Scan for the cell matching the given text and deliver its [x, y] coordinate at center. 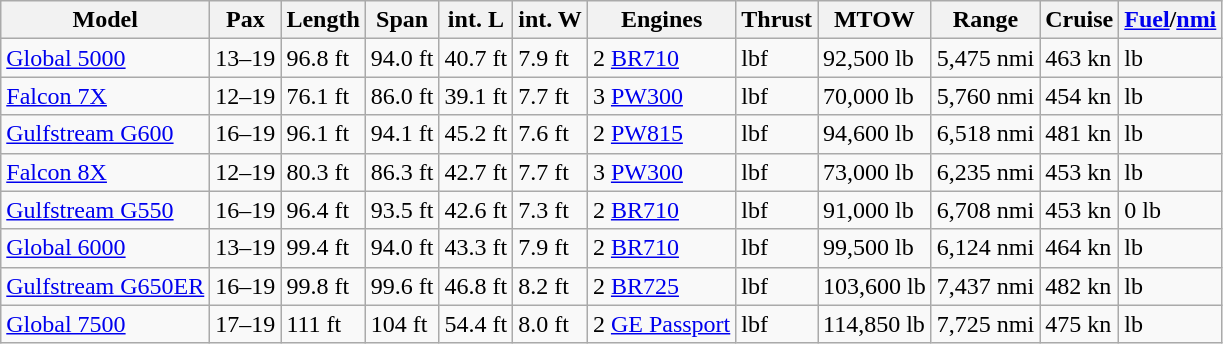
Falcon 7X [106, 96]
43.3 ft [476, 248]
Gulfstream G650ER [106, 286]
2 PW815 [661, 134]
0 lb [1170, 210]
91,000 lb [875, 210]
MTOW [875, 20]
111 ft [323, 324]
Range [985, 20]
464 kn [1080, 248]
96.1 ft [323, 134]
Model [106, 20]
94,600 lb [875, 134]
Thrust [777, 20]
Gulfstream G550 [106, 210]
86.0 ft [402, 96]
454 kn [1080, 96]
Falcon 8X [106, 172]
92,500 lb [875, 58]
6,518 nmi [985, 134]
7,725 nmi [985, 324]
42.7 ft [476, 172]
99.4 ft [323, 248]
86.3 ft [402, 172]
463 kn [1080, 58]
73,000 lb [875, 172]
Pax [246, 20]
94.1 ft [402, 134]
int. W [550, 20]
7.3 ft [550, 210]
Span [402, 20]
Fuel/nmi [1170, 20]
2 BR725 [661, 286]
42.6 ft [476, 210]
Engines [661, 20]
Length [323, 20]
76.1 ft [323, 96]
6,708 nmi [985, 210]
103,600 lb [875, 286]
Gulfstream G600 [106, 134]
99.8 ft [323, 286]
93.5 ft [402, 210]
Global 7500 [106, 324]
6,235 nmi [985, 172]
481 kn [1080, 134]
80.3 ft [323, 172]
104 ft [402, 324]
475 kn [1080, 324]
Global 6000 [106, 248]
8.2 ft [550, 286]
70,000 lb [875, 96]
99.6 ft [402, 286]
482 kn [1080, 286]
2 GE Passport [661, 324]
96.8 ft [323, 58]
6,124 nmi [985, 248]
5,760 nmi [985, 96]
99,500 lb [875, 248]
45.2 ft [476, 134]
54.4 ft [476, 324]
39.1 ft [476, 96]
17–19 [246, 324]
96.4 ft [323, 210]
40.7 ft [476, 58]
114,850 lb [875, 324]
Global 5000 [106, 58]
7.6 ft [550, 134]
int. L [476, 20]
7,437 nmi [985, 286]
5,475 nmi [985, 58]
8.0 ft [550, 324]
46.8 ft [476, 286]
Cruise [1080, 20]
